Determine the (X, Y) coordinate at the center of the cell enclosing the given text.  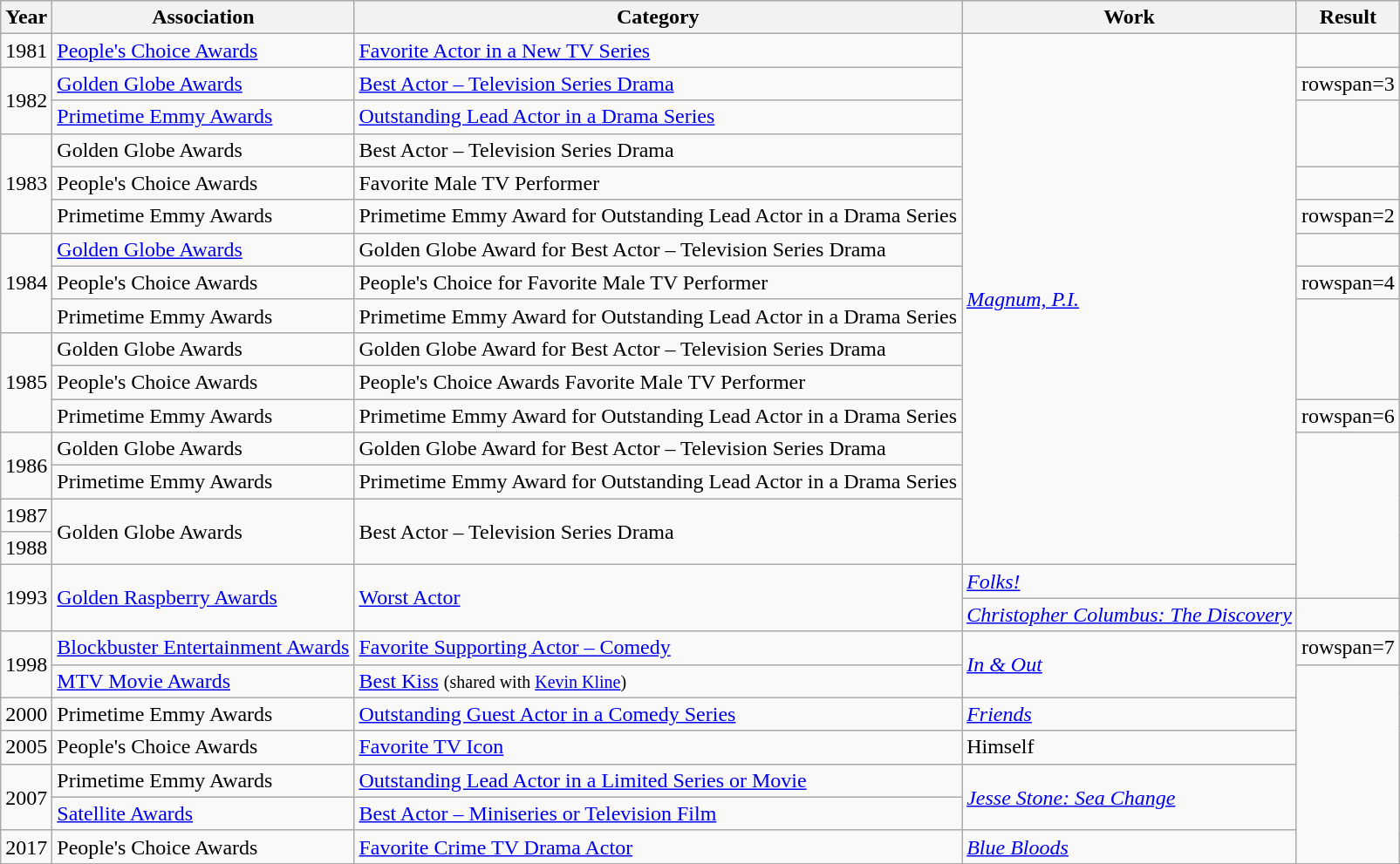
Association (203, 17)
rowspan=7 (1348, 648)
Favorite Supporting Actor – Comedy (658, 648)
Jesse Stone: Sea Change (1130, 797)
Favorite Actor in a New TV Series (658, 51)
1988 (26, 548)
1986 (26, 466)
1987 (26, 515)
rowspan=2 (1348, 216)
1998 (26, 664)
People's Choice Awards Favorite Male TV Performer (658, 382)
1984 (26, 282)
1983 (26, 183)
rowspan=6 (1348, 416)
Blockbuster Entertainment Awards (203, 648)
1981 (26, 51)
Favorite Male TV Performer (658, 183)
Outstanding Lead Actor in a Limited Series or Movie (658, 780)
2005 (26, 747)
Himself (1130, 747)
Magnum, P.I. (1130, 300)
Outstanding Lead Actor in a Drama Series (658, 117)
2017 (26, 847)
2007 (26, 797)
2000 (26, 714)
Category (658, 17)
Satellite Awards (203, 813)
Favorite TV Icon (658, 747)
Result (1348, 17)
Best Kiss (shared with Kevin Kline) (658, 681)
Best Actor – Miniseries or Television Film (658, 813)
Year (26, 17)
1982 (26, 100)
Favorite Crime TV Drama Actor (658, 847)
rowspan=4 (1348, 282)
In & Out (1130, 664)
Friends (1130, 714)
People's Choice for Favorite Male TV Performer (658, 282)
rowspan=3 (1348, 84)
1985 (26, 382)
Christopher Columbus: The Discovery (1130, 615)
1993 (26, 598)
Outstanding Guest Actor in a Comedy Series (658, 714)
MTV Movie Awards (203, 681)
Worst Actor (658, 598)
Work (1130, 17)
Folks! (1130, 582)
Blue Bloods (1130, 847)
Golden Raspberry Awards (203, 598)
